Determine the (X, Y) coordinate at the center of the cell enclosing the given text.  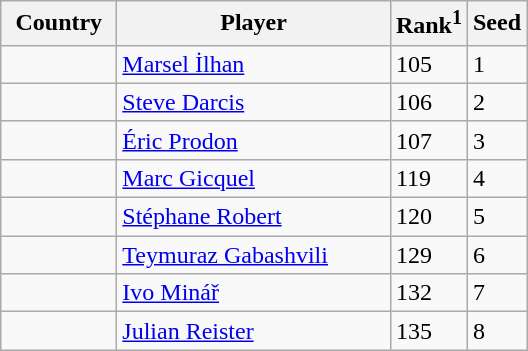
129 (428, 255)
1 (496, 64)
Steve Darcis (254, 102)
107 (428, 140)
Julian Reister (254, 331)
Marsel İlhan (254, 64)
Seed (496, 24)
Éric Prodon (254, 140)
Stéphane Robert (254, 217)
Ivo Minář (254, 293)
Player (254, 24)
3 (496, 140)
120 (428, 217)
4 (496, 178)
Country (59, 24)
5 (496, 217)
7 (496, 293)
105 (428, 64)
Teymuraz Gabashvili (254, 255)
8 (496, 331)
119 (428, 178)
6 (496, 255)
106 (428, 102)
2 (496, 102)
132 (428, 293)
Marc Gicquel (254, 178)
135 (428, 331)
Rank1 (428, 24)
